Search for the cell housing the specified text and yield its [x, y] center coordinate. 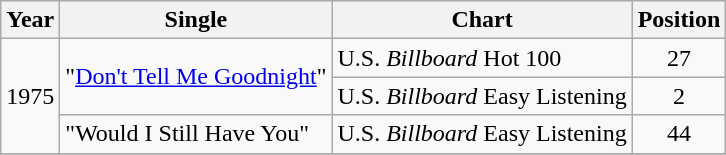
"Would I Still Have You" [196, 134]
27 [679, 58]
2 [679, 96]
Single [196, 20]
44 [679, 134]
U.S. Billboard Hot 100 [482, 58]
1975 [30, 96]
Year [30, 20]
Position [679, 20]
"Don't Tell Me Goodnight" [196, 77]
Chart [482, 20]
